Search for the cell housing the specified text and yield its [X, Y] center coordinate. 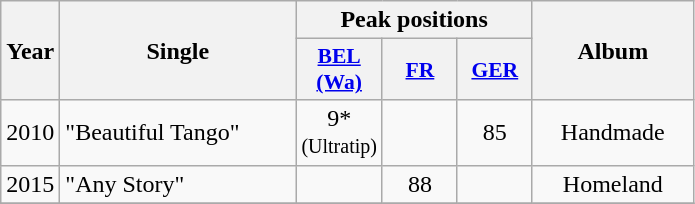
Homeland [612, 184]
BEL (Wa) [340, 70]
Handmade [612, 132]
"Any Story" [178, 184]
FR [420, 70]
85 [494, 132]
Year [30, 50]
GER [494, 70]
2015 [30, 184]
88 [420, 184]
"Beautiful Tango" [178, 132]
2010 [30, 132]
Album [612, 50]
Peak positions [414, 20]
Single [178, 50]
9*(Ultratip) [340, 132]
